Capture the cell that displays the provided text and extract its (X, Y) central coordinate. 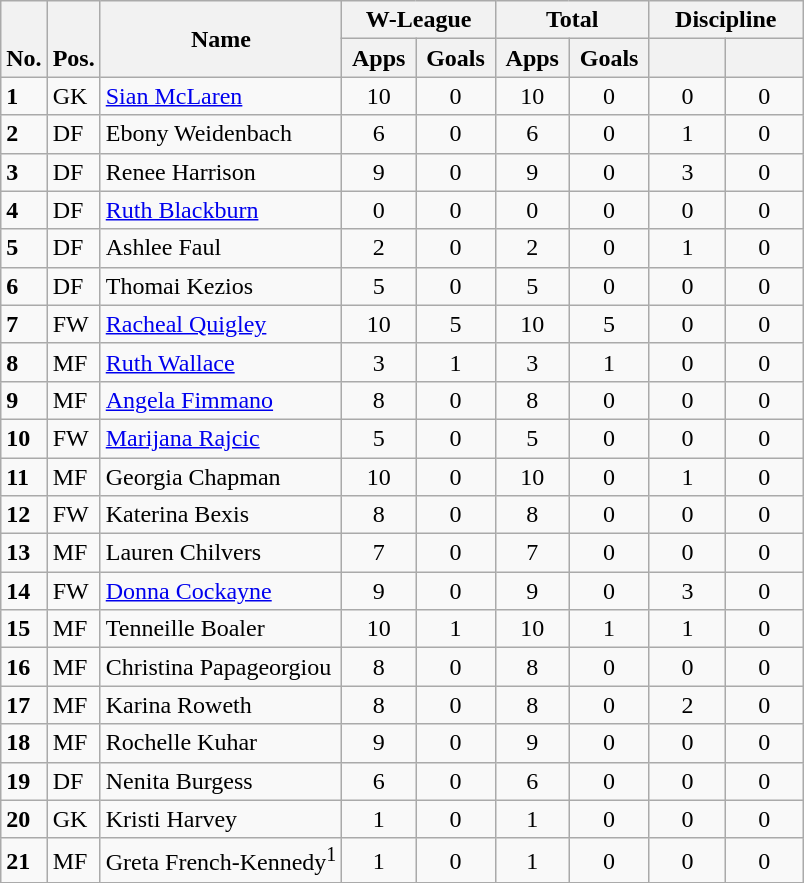
Pos. (74, 39)
Rochelle Kuhar (221, 743)
Donna Cockayne (221, 591)
14 (24, 591)
18 (24, 743)
Christina Papageorgiou (221, 667)
Discipline (726, 20)
Marijana Rajcic (221, 438)
Angela Fimmano (221, 400)
Greta French-Kennedy1 (221, 860)
Georgia Chapman (221, 477)
Name (221, 39)
13 (24, 553)
Tenneille Boaler (221, 629)
Total (572, 20)
Ebony Weidenbach (221, 134)
17 (24, 705)
Lauren Chilvers (221, 553)
4 (24, 210)
Renee Harrison (221, 172)
Racheal Quigley (221, 324)
15 (24, 629)
Karina Roweth (221, 705)
20 (24, 819)
11 (24, 477)
Nenita Burgess (221, 781)
W-League (419, 20)
16 (24, 667)
Katerina Bexis (221, 515)
12 (24, 515)
19 (24, 781)
Kristi Harvey (221, 819)
Thomai Kezios (221, 286)
No. (24, 39)
Ruth Wallace (221, 362)
Ashlee Faul (221, 248)
21 (24, 860)
Ruth Blackburn (221, 210)
Sian McLaren (221, 96)
